Determine the [X, Y] coordinate at the center of the cell enclosing the given text.  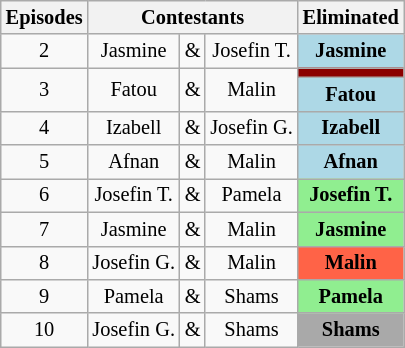
4 [44, 128]
Contestants [192, 17]
10 [44, 330]
7 [44, 229]
3 [44, 90]
Eliminated [351, 17]
9 [44, 296]
2 [44, 51]
Episodes [44, 17]
5 [44, 162]
6 [44, 195]
8 [44, 263]
